For the text-containing cell, return its midpoint in [X, Y] coordinate format. 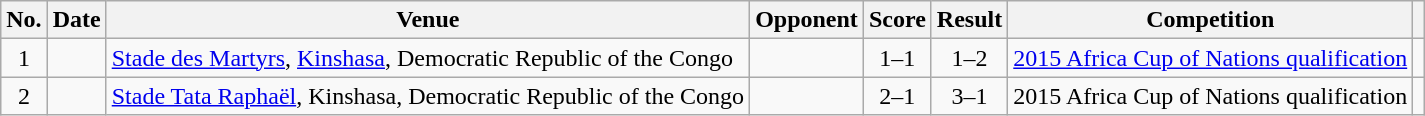
1–1 [897, 58]
Venue [428, 20]
3–1 [969, 96]
2 [24, 96]
1 [24, 58]
Opponent [807, 20]
Competition [1210, 20]
Result [969, 20]
Score [897, 20]
Stade Tata Raphaël, Kinshasa, Democratic Republic of the Congo [428, 96]
1–2 [969, 58]
Date [76, 20]
Stade des Martyrs, Kinshasa, Democratic Republic of the Congo [428, 58]
No. [24, 20]
2–1 [897, 96]
